Find where the given text appears and provide that cell's center as (X, Y) coordinate. 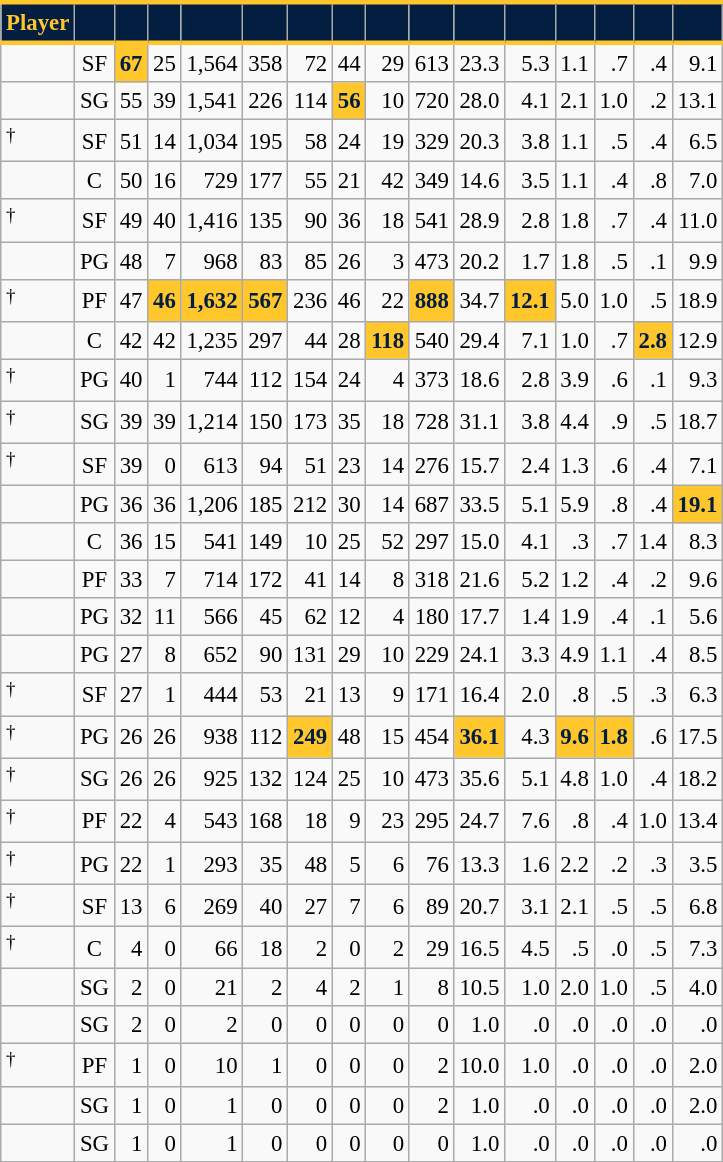
16 (164, 181)
52 (388, 542)
58 (310, 141)
67 (130, 62)
3.3 (530, 655)
11 (164, 617)
10.5 (479, 988)
11.0 (697, 221)
50 (130, 181)
1.6 (530, 863)
3.1 (530, 906)
29.4 (479, 340)
149 (266, 542)
7.6 (530, 821)
31.1 (479, 422)
968 (212, 261)
18.9 (697, 300)
94 (266, 464)
444 (212, 695)
269 (212, 906)
85 (310, 261)
4.0 (697, 988)
5 (348, 863)
18.7 (697, 422)
358 (266, 62)
540 (432, 340)
276 (432, 464)
295 (432, 821)
10.0 (479, 1065)
229 (432, 655)
17.5 (697, 737)
16.5 (479, 948)
454 (432, 737)
925 (212, 779)
195 (266, 141)
173 (310, 422)
567 (266, 300)
4.4 (574, 422)
171 (432, 695)
19 (388, 141)
1,416 (212, 221)
543 (212, 821)
888 (432, 300)
1,214 (212, 422)
33 (130, 580)
652 (212, 655)
720 (432, 101)
.9 (614, 422)
56 (348, 101)
28 (348, 340)
1,206 (212, 505)
349 (432, 181)
9.1 (697, 62)
12.9 (697, 340)
168 (266, 821)
4.3 (530, 737)
24.7 (479, 821)
20.7 (479, 906)
728 (432, 422)
4.9 (574, 655)
17.7 (479, 617)
41 (310, 580)
318 (432, 580)
18.2 (697, 779)
249 (310, 737)
33.5 (479, 505)
13.1 (697, 101)
118 (388, 340)
14.6 (479, 181)
7.0 (697, 181)
1,034 (212, 141)
49 (130, 221)
132 (266, 779)
131 (310, 655)
744 (212, 380)
62 (310, 617)
34.7 (479, 300)
3 (388, 261)
124 (310, 779)
12 (348, 617)
1.9 (574, 617)
23.3 (479, 62)
35.6 (479, 779)
6.3 (697, 695)
135 (266, 221)
1,541 (212, 101)
154 (310, 380)
8.3 (697, 542)
5.2 (530, 580)
566 (212, 617)
7.3 (697, 948)
76 (432, 863)
28.9 (479, 221)
45 (266, 617)
6.5 (697, 141)
47 (130, 300)
1,632 (212, 300)
20.3 (479, 141)
729 (212, 181)
15.0 (479, 542)
1.7 (530, 261)
8.5 (697, 655)
5.9 (574, 505)
226 (266, 101)
21.6 (479, 580)
293 (212, 863)
66 (212, 948)
1,235 (212, 340)
24.1 (479, 655)
1.2 (574, 580)
329 (432, 141)
13.3 (479, 863)
16.4 (479, 695)
9.9 (697, 261)
3.9 (574, 380)
1,564 (212, 62)
185 (266, 505)
15.7 (479, 464)
2.2 (574, 863)
687 (432, 505)
12.1 (530, 300)
714 (212, 580)
150 (266, 422)
4.5 (530, 948)
172 (266, 580)
1.3 (574, 464)
212 (310, 505)
373 (432, 380)
938 (212, 737)
28.0 (479, 101)
19.1 (697, 505)
5.3 (530, 62)
72 (310, 62)
6.8 (697, 906)
5.6 (697, 617)
18.6 (479, 380)
114 (310, 101)
177 (266, 181)
236 (310, 300)
36.1 (479, 737)
4.8 (574, 779)
89 (432, 906)
2.4 (530, 464)
30 (348, 505)
Player (38, 22)
83 (266, 261)
20.2 (479, 261)
180 (432, 617)
32 (130, 617)
5.0 (574, 300)
13.4 (697, 821)
53 (266, 695)
9.3 (697, 380)
